Determine the (x, y) coordinate at the center of the cell enclosing the given text.  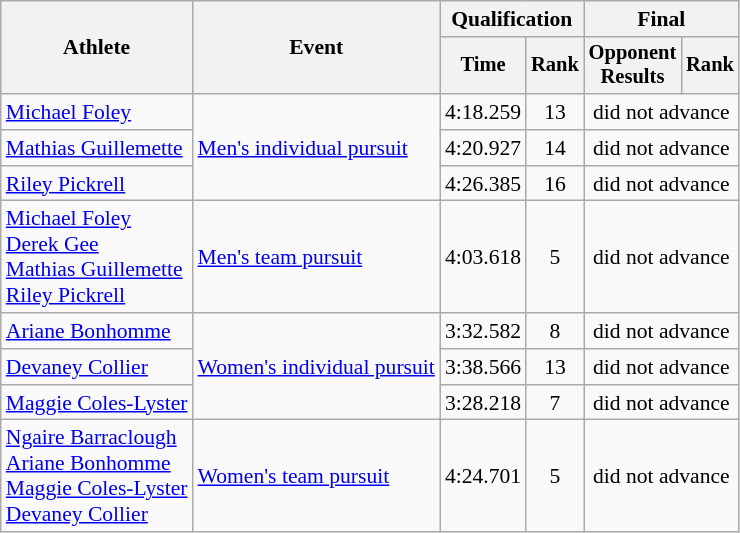
Devaney Collier (97, 367)
Women's individual pursuit (316, 366)
3:32.582 (483, 331)
Men's team pursuit (316, 257)
3:38.566 (483, 367)
Women's team pursuit (316, 476)
4:20.927 (483, 148)
16 (555, 184)
4:24.701 (483, 476)
3:28.218 (483, 403)
Men's individual pursuit (316, 148)
Michael FoleyDerek GeeMathias GuillemetteRiley Pickrell (97, 257)
Ariane Bonhomme (97, 331)
14 (555, 148)
8 (555, 331)
7 (555, 403)
Time (483, 66)
Maggie Coles-Lyster (97, 403)
Final (662, 19)
Event (316, 48)
Riley Pickrell (97, 184)
Athlete (97, 48)
4:18.259 (483, 112)
4:26.385 (483, 184)
Ngaire BarracloughAriane BonhommeMaggie Coles-LysterDevaney Collier (97, 476)
4:03.618 (483, 257)
Qualification (512, 19)
Michael Foley (97, 112)
Mathias Guillemette (97, 148)
OpponentResults (632, 66)
